Scan for the cell matching the given text and deliver its [X, Y] coordinate at center. 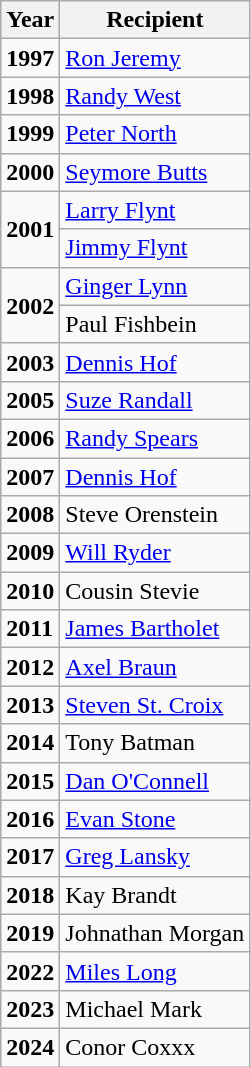
Miles Long [155, 971]
Dan O'Connell [155, 781]
Conor Coxxx [155, 1047]
Ron Jeremy [155, 58]
2019 [30, 933]
2013 [30, 705]
Ginger Lynn [155, 286]
2012 [30, 667]
2016 [30, 819]
2024 [30, 1047]
Paul Fishbein [155, 324]
Suze Randall [155, 400]
Tony Batman [155, 743]
2010 [30, 591]
2000 [30, 172]
Year [30, 20]
1999 [30, 134]
Michael Mark [155, 1009]
Greg Lansky [155, 857]
Steven St. Croix [155, 705]
2007 [30, 477]
2008 [30, 515]
2015 [30, 781]
2014 [30, 743]
2009 [30, 553]
Johnathan Morgan [155, 933]
2011 [30, 629]
Seymore Butts [155, 172]
Kay Brandt [155, 895]
Peter North [155, 134]
Axel Braun [155, 667]
2006 [30, 438]
Jimmy Flynt [155, 248]
2003 [30, 362]
Evan Stone [155, 819]
Randy West [155, 96]
James Bartholet [155, 629]
Cousin Stevie [155, 591]
2002 [30, 305]
Steve Orenstein [155, 515]
Larry Flynt [155, 210]
2018 [30, 895]
1998 [30, 96]
Will Ryder [155, 553]
2022 [30, 971]
2017 [30, 857]
Recipient [155, 20]
2023 [30, 1009]
Randy Spears [155, 438]
2005 [30, 400]
2001 [30, 229]
1997 [30, 58]
